Provide the [x, y] coordinate of the cell's center where the given text is located.  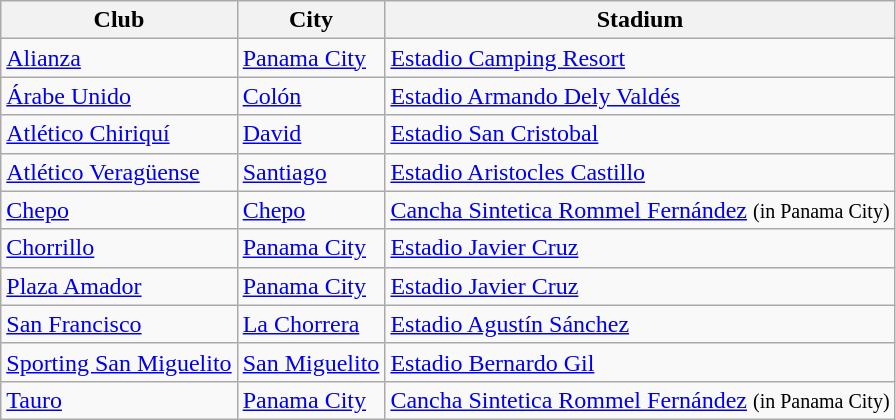
Estadio Aristocles Castillo [640, 172]
Estadio Agustín Sánchez [640, 324]
San Francisco [119, 324]
Chorrillo [119, 248]
Estadio Bernardo Gil [640, 362]
David [311, 134]
Sporting San Miguelito [119, 362]
Club [119, 20]
Estadio San Cristobal [640, 134]
Árabe Unido [119, 96]
Alianza [119, 58]
Stadium [640, 20]
Estadio Armando Dely Valdés [640, 96]
Estadio Camping Resort [640, 58]
Atlético Chiriquí [119, 134]
Santiago [311, 172]
Plaza Amador [119, 286]
Atlético Veragüense [119, 172]
San Miguelito [311, 362]
City [311, 20]
La Chorrera [311, 324]
Colón [311, 96]
Tauro [119, 400]
